Provide the (x, y) coordinate of the cell's center where the given text is located.  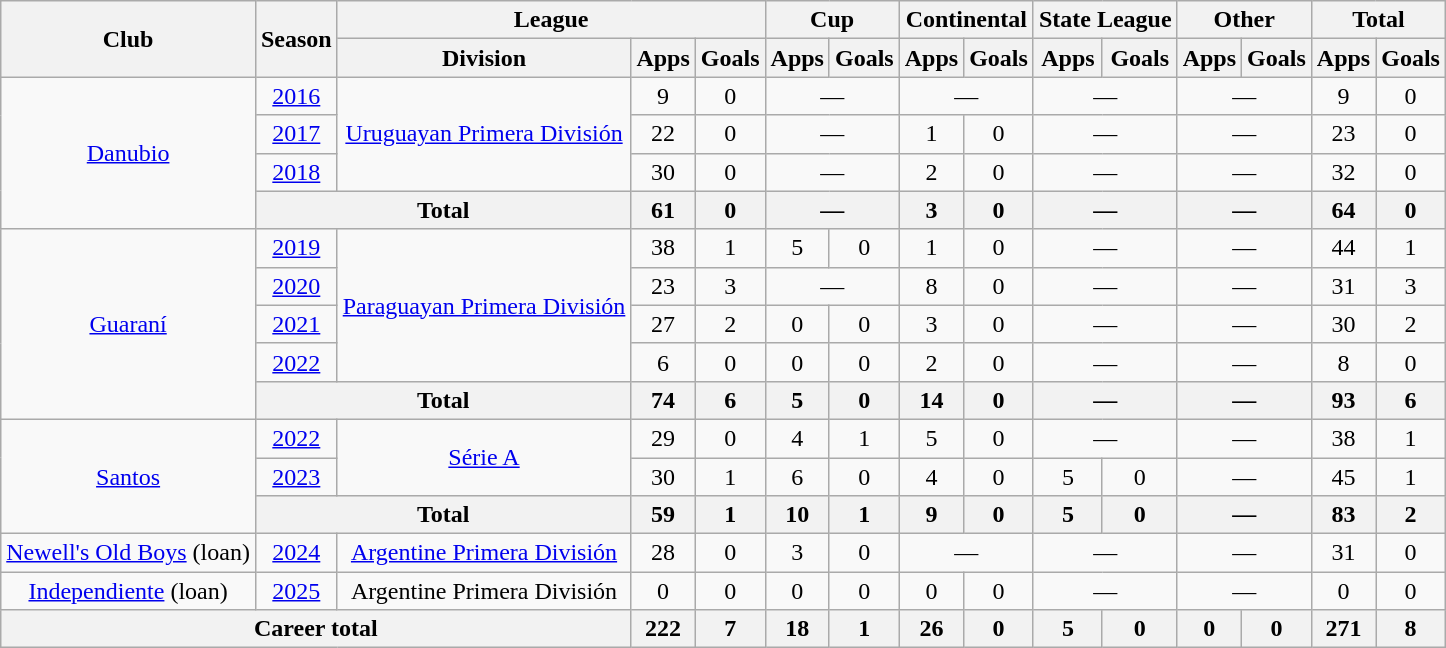
10 (797, 515)
26 (931, 629)
222 (663, 629)
Danubio (128, 153)
2023 (296, 477)
Club (128, 39)
32 (1343, 172)
Independiente (loan) (128, 591)
22 (663, 134)
14 (931, 400)
18 (797, 629)
Série A (484, 457)
27 (663, 324)
Cup (832, 20)
League (551, 20)
74 (663, 400)
Other (1244, 20)
2019 (296, 248)
2017 (296, 134)
2020 (296, 286)
Career total (316, 629)
93 (1343, 400)
2024 (296, 553)
Continental (966, 20)
59 (663, 515)
28 (663, 553)
Newell's Old Boys (loan) (128, 553)
2021 (296, 324)
Uruguayan Primera División (484, 134)
271 (1343, 629)
Paraguayan Primera División (484, 305)
7 (730, 629)
Guaraní (128, 324)
61 (663, 210)
Division (484, 58)
45 (1343, 477)
State League (1105, 20)
Season (296, 39)
44 (1343, 248)
29 (663, 438)
83 (1343, 515)
2025 (296, 591)
2018 (296, 172)
64 (1343, 210)
2016 (296, 96)
Santos (128, 476)
